Pinpoint the cell where the given text exists, returning its [x, y] midpoint coordinate. 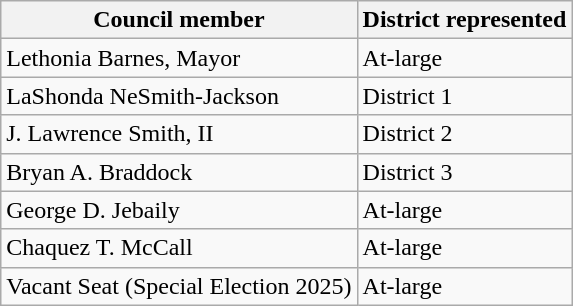
LaShonda NeSmith-Jackson [179, 96]
George D. Jebaily [179, 210]
J. Lawrence Smith, II [179, 134]
District 1 [464, 96]
Vacant Seat (Special Election 2025) [179, 286]
Chaquez T. McCall [179, 248]
District 3 [464, 172]
Lethonia Barnes, Mayor [179, 58]
Council member [179, 20]
District 2 [464, 134]
District represented [464, 20]
Bryan A. Braddock [179, 172]
